Pinpoint the cell where the given text exists, returning its (X, Y) midpoint coordinate. 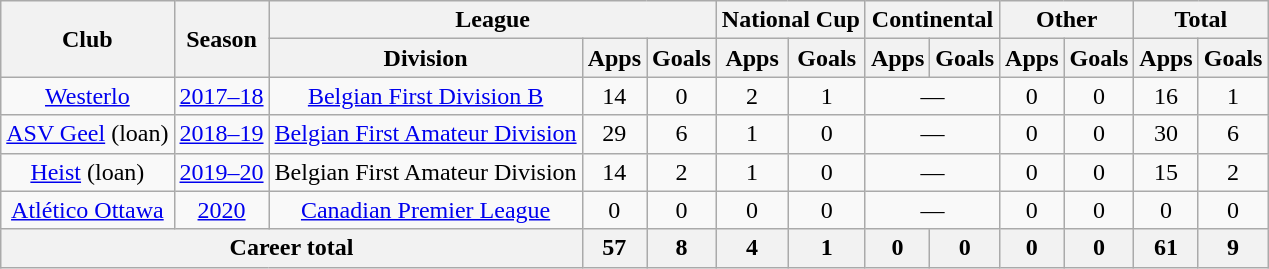
29 (614, 134)
8 (682, 248)
4 (752, 248)
League (492, 20)
Westerlo (88, 96)
16 (1166, 96)
2020 (222, 210)
9 (1233, 248)
National Cup (790, 20)
Heist (loan) (88, 172)
Season (222, 39)
Other (1067, 20)
Continental (932, 20)
30 (1166, 134)
2018–19 (222, 134)
2019–20 (222, 172)
Canadian Premier League (426, 210)
61 (1166, 248)
Belgian First Division B (426, 96)
Club (88, 39)
Division (426, 58)
ASV Geel (loan) (88, 134)
2017–18 (222, 96)
15 (1166, 172)
Total (1201, 20)
57 (614, 248)
Atlético Ottawa (88, 210)
Career total (292, 248)
